Search for the cell housing the specified text and yield its (x, y) center coordinate. 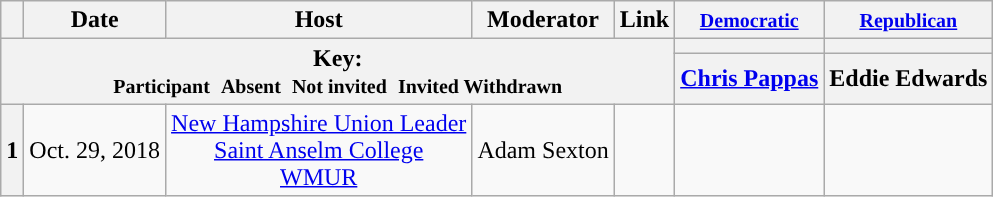
Host (319, 20)
Moderator (543, 20)
Eddie Edwards (908, 78)
Chris Pappas (750, 78)
Key: Participant Absent Not invited Invited Withdrawn (338, 72)
Date (95, 20)
Republican (908, 20)
1 (12, 150)
Democratic (750, 20)
New Hampshire Union LeaderSaint Anselm CollegeWMUR (319, 150)
Adam Sexton (543, 150)
Link (644, 20)
Oct. 29, 2018 (95, 150)
